Detect which cell encompasses the target text, then output its (x, y) center coordinate. 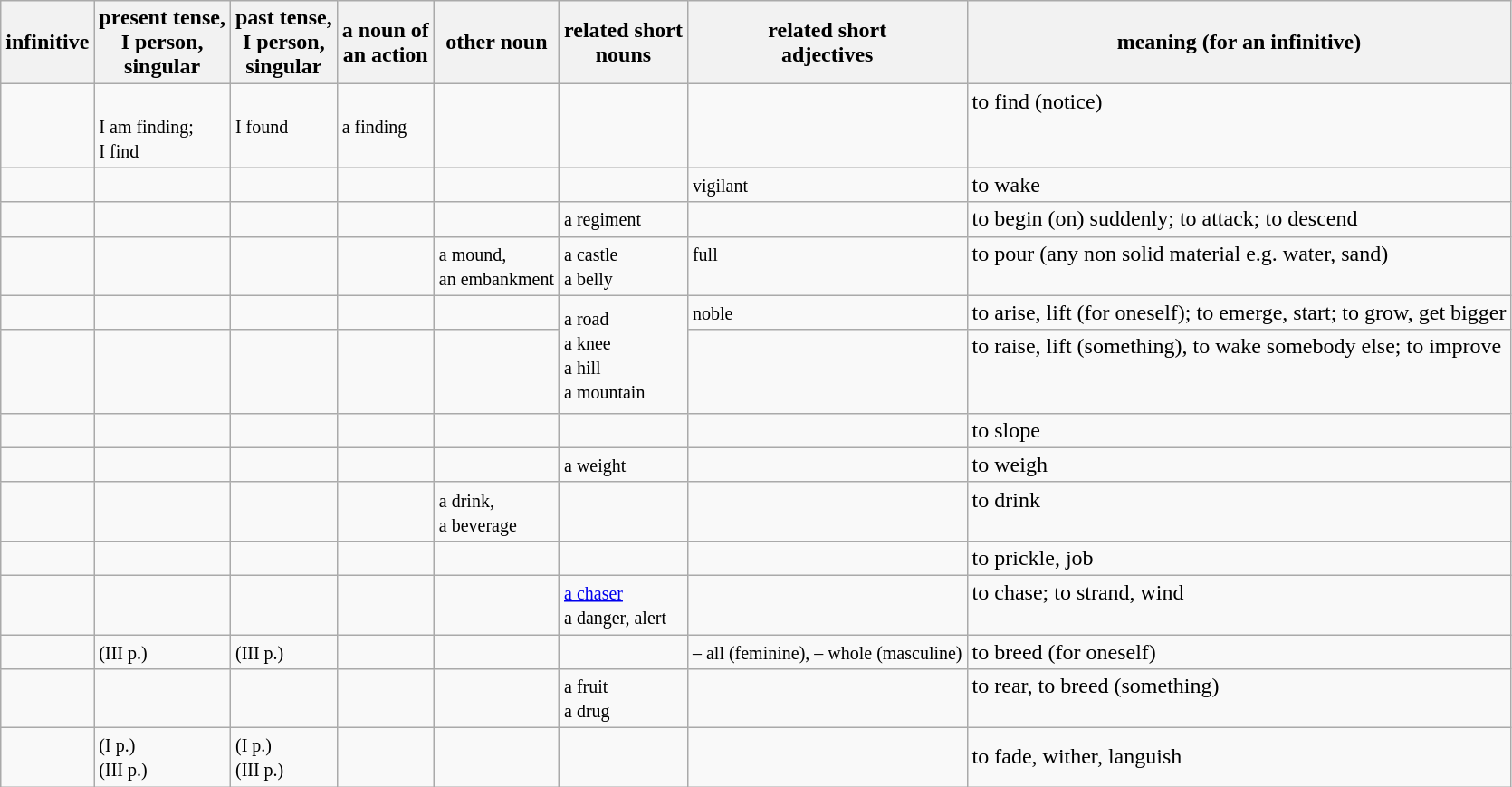
meaning (for an infinitive) (1239, 43)
a drink,a beverage (496, 511)
a weight (623, 465)
to arise, lift (for oneself); to emerge, start; to grow, get bigger (1239, 312)
a chaser a danger, alert (623, 605)
to prickle, job (1239, 558)
to find (notice) (1239, 126)
a road a knee a hill a mountain (623, 354)
to slope (1239, 430)
to rear, to breed (something) (1239, 699)
noble (828, 312)
present tense,I person,singular (163, 43)
to drink (1239, 511)
to breed (for oneself) (1239, 651)
related shortnouns (623, 43)
a fruit a drug (623, 699)
related shortadjectives (828, 43)
to wake (1239, 185)
to chase; to strand, wind (1239, 605)
a finding (386, 126)
a mound, an embankment (496, 266)
– all (feminine), – whole (masculine) (828, 651)
to raise, lift (something), to wake somebody else; to improve (1239, 371)
vigilant (828, 185)
past tense,I person,singular (283, 43)
to weigh (1239, 465)
infinitive (47, 43)
other noun (496, 43)
I found (283, 126)
a noun of an action (386, 43)
to begin (on) suddenly; to attack; to descend (1239, 219)
full (828, 266)
to pour (any non solid material e.g. water, sand) (1239, 266)
a castle a belly (623, 266)
I am finding; I find (163, 126)
a regiment (623, 219)
to fade, wither, languish (1239, 757)
